Find where the given text appears and provide that cell's center as [X, Y] coordinate. 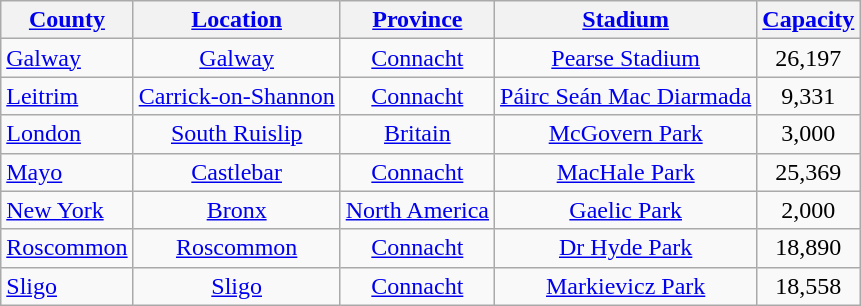
Leitrim [67, 96]
25,369 [808, 172]
South Ruislip [236, 134]
3,000 [808, 134]
Páirc Seán Mac Diarmada [626, 96]
Capacity [808, 20]
9,331 [808, 96]
New York [67, 210]
Dr Hyde Park [626, 248]
26,197 [808, 58]
North America [417, 210]
18,558 [808, 286]
Britain [417, 134]
Castlebar [236, 172]
Bronx [236, 210]
County [67, 20]
London [67, 134]
18,890 [808, 248]
Gaelic Park [626, 210]
Location [236, 20]
2,000 [808, 210]
Stadium [626, 20]
Mayo [67, 172]
MacHale Park [626, 172]
Province [417, 20]
Markievicz Park [626, 286]
McGovern Park [626, 134]
Carrick-on-Shannon [236, 96]
Pearse Stadium [626, 58]
